Capture the cell that displays the provided text and extract its (x, y) central coordinate. 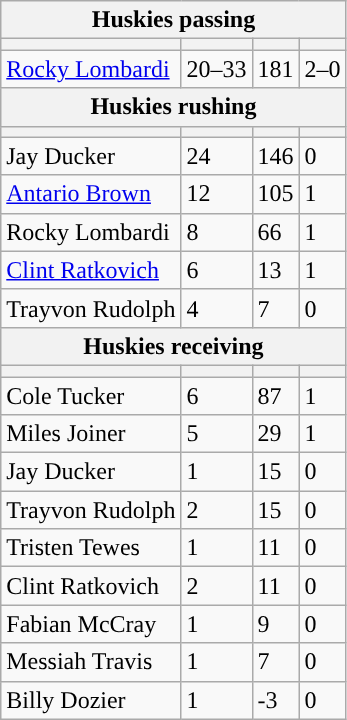
105 (276, 194)
2–0 (322, 69)
Cole Tucker (91, 395)
13 (276, 270)
146 (276, 156)
29 (276, 434)
Messiah Travis (91, 662)
Huskies receiving (174, 346)
Huskies rushing (174, 107)
Huskies passing (174, 20)
9 (276, 624)
4 (216, 308)
-3 (276, 700)
Billy Dozier (91, 700)
87 (276, 395)
Antario Brown (91, 194)
8 (216, 232)
Fabian McCray (91, 624)
20–33 (216, 69)
Miles Joiner (91, 434)
Tristen Tewes (91, 548)
66 (276, 232)
12 (216, 194)
24 (216, 156)
5 (216, 434)
181 (276, 69)
